Pinpoint the cell where the given text exists, returning its [X, Y] midpoint coordinate. 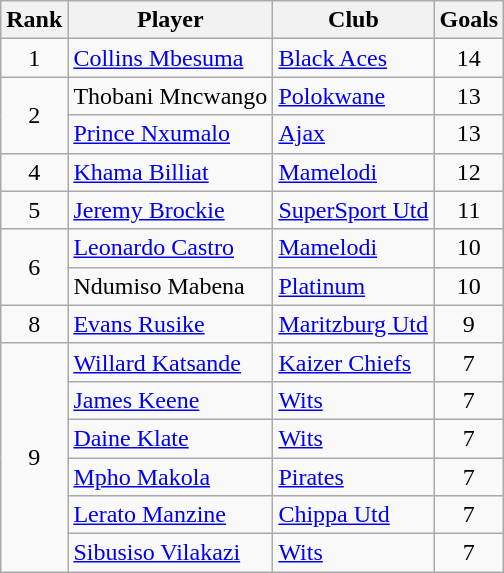
Prince Nxumalo [170, 134]
SuperSport Utd [354, 210]
Platinum [354, 286]
Lerato Manzine [170, 515]
8 [34, 324]
Evans Rusike [170, 324]
Polokwane [354, 96]
6 [34, 267]
Ajax [354, 134]
Khama Billiat [170, 172]
Player [170, 20]
1 [34, 58]
Kaizer Chiefs [354, 362]
Pirates [354, 477]
Thobani Mncwango [170, 96]
Goals [469, 20]
12 [469, 172]
Leonardo Castro [170, 248]
Jeremy Brockie [170, 210]
Willard Katsande [170, 362]
James Keene [170, 400]
4 [34, 172]
Black Aces [354, 58]
Collins Mbesuma [170, 58]
Maritzburg Utd [354, 324]
Daine Klate [170, 438]
11 [469, 210]
Chippa Utd [354, 515]
Mpho Makola [170, 477]
Ndumiso Mabena [170, 286]
Rank [34, 20]
14 [469, 58]
Sibusiso Vilakazi [170, 553]
2 [34, 115]
Club [354, 20]
5 [34, 210]
